For the text-containing cell, return its midpoint in [x, y] coordinate format. 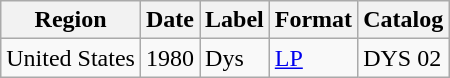
United States [71, 58]
1980 [170, 58]
Dys [235, 58]
LP [313, 58]
Label [235, 20]
Date [170, 20]
Format [313, 20]
Region [71, 20]
Catalog [404, 20]
DYS 02 [404, 58]
